For the text-containing cell, return its midpoint in [x, y] coordinate format. 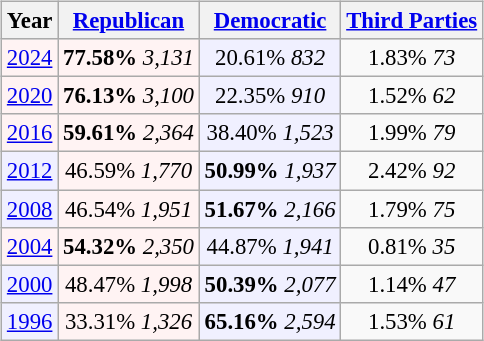
38.40% 1,523 [270, 133]
2.42% 92 [412, 171]
46.59% 1,770 [129, 171]
51.67% 2,166 [270, 209]
76.13% 3,100 [129, 96]
2004 [30, 246]
50.99% 1,937 [270, 171]
65.16% 2,594 [270, 321]
0.81% 35 [412, 246]
20.61% 832 [270, 58]
2016 [30, 133]
2008 [30, 209]
2020 [30, 96]
1.52% 62 [412, 96]
1.53% 61 [412, 321]
Republican [129, 21]
1.83% 73 [412, 58]
22.35% 910 [270, 96]
2012 [30, 171]
44.87% 1,941 [270, 246]
1.99% 79 [412, 133]
33.31% 1,326 [129, 321]
1.79% 75 [412, 209]
Democratic [270, 21]
2000 [30, 284]
Year [30, 21]
2024 [30, 58]
Third Parties [412, 21]
1.14% 47 [412, 284]
59.61% 2,364 [129, 133]
48.47% 1,998 [129, 284]
50.39% 2,077 [270, 284]
77.58% 3,131 [129, 58]
1996 [30, 321]
54.32% 2,350 [129, 246]
46.54% 1,951 [129, 209]
